Detect which cell encompasses the target text, then output its [x, y] center coordinate. 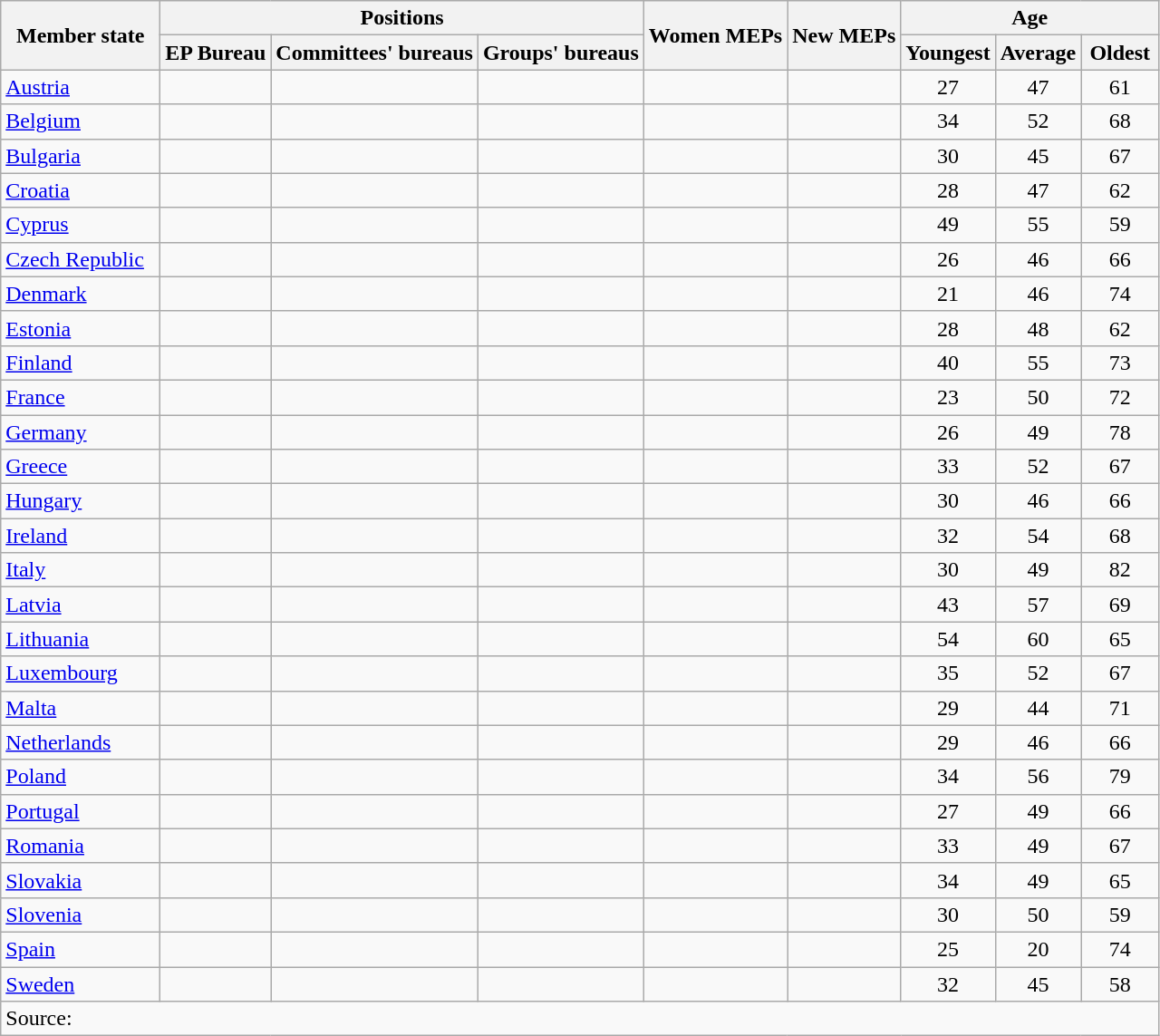
Youngest [948, 53]
Netherlands [81, 742]
Croatia [81, 190]
69 [1120, 605]
Germany [81, 432]
Women MEPs [715, 35]
Ireland [81, 536]
Source: [580, 1019]
New MEPs [845, 35]
Malta [81, 708]
Committees' bureaus [375, 53]
Romania [81, 846]
60 [1039, 639]
44 [1039, 708]
Greece [81, 467]
Age [1029, 18]
Lithuania [81, 639]
Denmark [81, 294]
25 [948, 949]
58 [1120, 983]
72 [1120, 397]
82 [1120, 570]
43 [948, 605]
Average [1039, 53]
57 [1039, 605]
Member state [81, 35]
56 [1039, 777]
Italy [81, 570]
21 [948, 294]
79 [1120, 777]
Portugal [81, 811]
Latvia [81, 605]
Belgium [81, 121]
Cyprus [81, 225]
Estonia [81, 328]
Czech Republic [81, 259]
Finland [81, 363]
71 [1120, 708]
EP Bureau [216, 53]
Bulgaria [81, 156]
Positions [402, 18]
40 [948, 363]
Slovakia [81, 880]
23 [948, 397]
Slovenia [81, 915]
Oldest [1120, 53]
Hungary [81, 501]
73 [1120, 363]
Poland [81, 777]
48 [1039, 328]
Sweden [81, 983]
Spain [81, 949]
61 [1120, 87]
France [81, 397]
78 [1120, 432]
Austria [81, 87]
20 [1039, 949]
Groups' bureaus [560, 53]
Luxembourg [81, 673]
35 [948, 673]
